Extract the (X, Y) coordinate from the center of the cell holding the provided text.  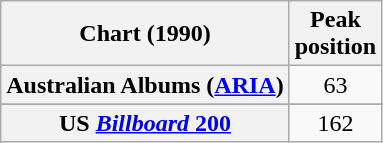
Australian Albums (ARIA) (145, 85)
63 (335, 85)
Peakposition (335, 34)
US Billboard 200 (145, 123)
Chart (1990) (145, 34)
162 (335, 123)
